Return the [X, Y] coordinate for the center point of the cell that contains the specified text.  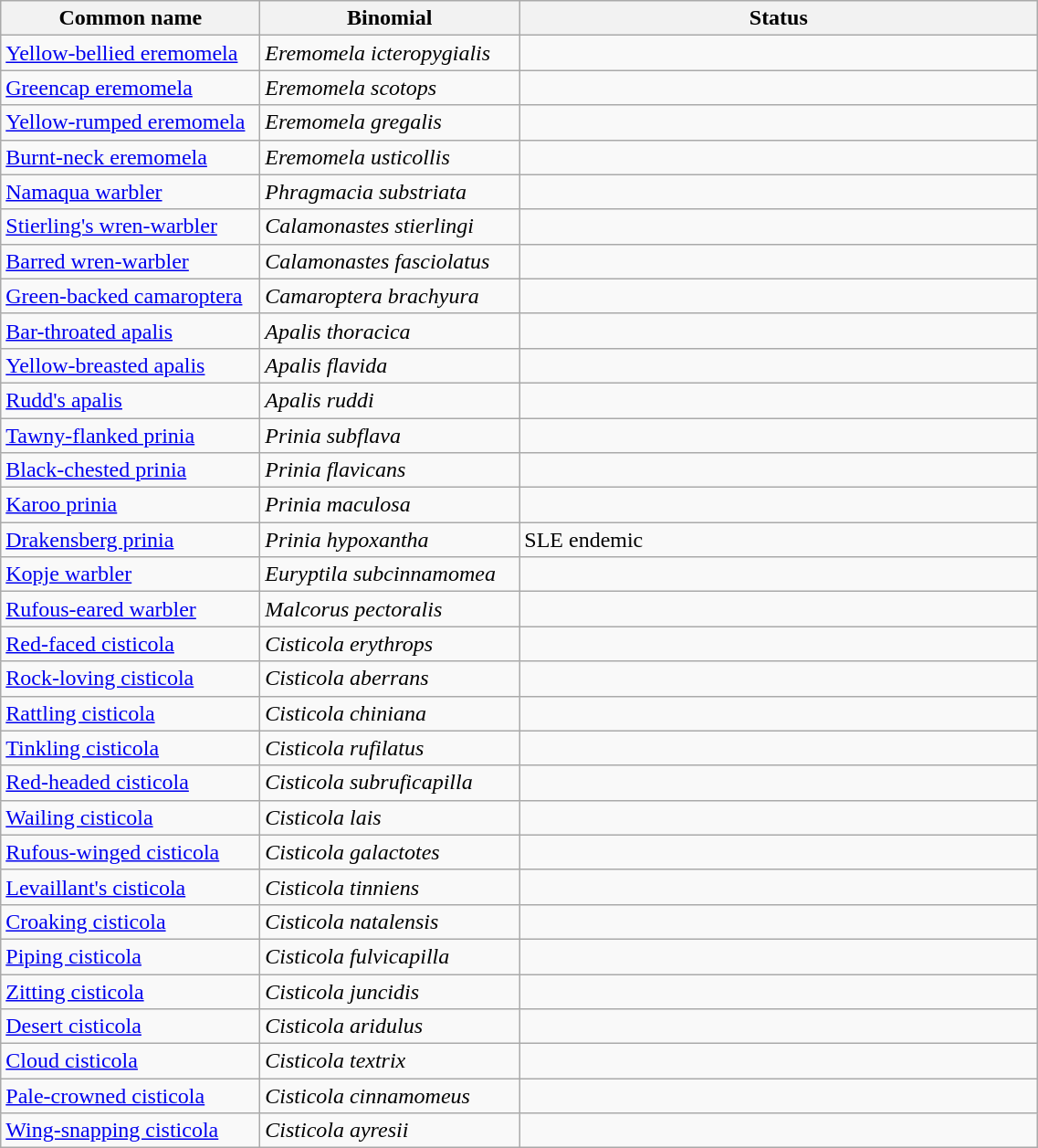
Burnt-neck eremomela [131, 157]
Eremomela usticollis [390, 157]
Euryptila subcinnamomea [390, 574]
Greencap eremomela [131, 88]
Desert cisticola [131, 1027]
Barred wren-warbler [131, 261]
Red-faced cisticola [131, 644]
Cisticola galactotes [390, 852]
Phragmacia substriata [390, 192]
Binomial [390, 18]
Cisticola textrix [390, 1061]
Prinia flavicans [390, 470]
Apalis flavida [390, 365]
Rudd's apalis [131, 400]
Cisticola aridulus [390, 1027]
Yellow-breasted apalis [131, 365]
Cisticola aberrans [390, 679]
Cloud cisticola [131, 1061]
Apalis ruddi [390, 400]
Cisticola natalensis [390, 922]
Pale-crowned cisticola [131, 1096]
Rattling cisticola [131, 713]
Rufous-eared warbler [131, 609]
Eremomela gregalis [390, 122]
Bar-throated apalis [131, 331]
Calamonastes fasciolatus [390, 261]
Croaking cisticola [131, 922]
Camaroptera brachyura [390, 296]
Eremomela icteropygialis [390, 53]
Stierling's wren-warbler [131, 226]
Calamonastes stierlingi [390, 226]
Common name [131, 18]
SLE endemic [779, 540]
Prinia maculosa [390, 505]
Kopje warbler [131, 574]
Cisticola lais [390, 817]
Apalis thoracica [390, 331]
Cisticola subruficapilla [390, 783]
Black-chested prinia [131, 470]
Wailing cisticola [131, 817]
Wing-snapping cisticola [131, 1131]
Yellow-bellied eremomela [131, 53]
Cisticola chiniana [390, 713]
Zitting cisticola [131, 991]
Status [779, 18]
Piping cisticola [131, 956]
Malcorus pectoralis [390, 609]
Cisticola ayresii [390, 1131]
Tinkling cisticola [131, 748]
Levaillant's cisticola [131, 887]
Eremomela scotops [390, 88]
Namaqua warbler [131, 192]
Green-backed camaroptera [131, 296]
Prinia hypoxantha [390, 540]
Yellow-rumped eremomela [131, 122]
Cisticola tinniens [390, 887]
Prinia subflava [390, 436]
Karoo prinia [131, 505]
Red-headed cisticola [131, 783]
Tawny-flanked prinia [131, 436]
Cisticola rufilatus [390, 748]
Cisticola juncidis [390, 991]
Cisticola cinnamomeus [390, 1096]
Rufous-winged cisticola [131, 852]
Cisticola fulvicapilla [390, 956]
Rock-loving cisticola [131, 679]
Drakensberg prinia [131, 540]
Cisticola erythrops [390, 644]
